For the text-containing cell, return its midpoint in (x, y) coordinate format. 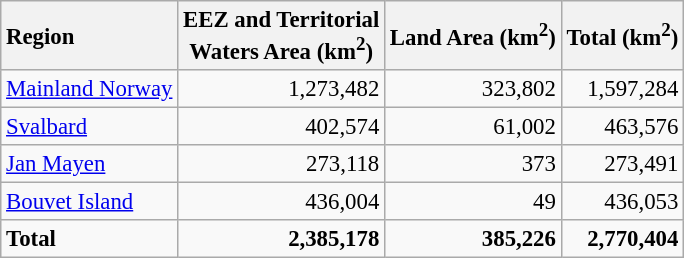
1,597,284 (622, 89)
2,770,404 (622, 239)
61,002 (474, 127)
Mainland Norway (90, 89)
2,385,178 (282, 239)
463,576 (622, 127)
1,273,482 (282, 89)
Total (90, 239)
Bouvet Island (90, 202)
373 (474, 164)
Land Area (km2) (474, 36)
49 (474, 202)
402,574 (282, 127)
Jan Mayen (90, 164)
273,118 (282, 164)
Svalbard (90, 127)
Total (km2) (622, 36)
273,491 (622, 164)
EEZ and TerritorialWaters Area (km2) (282, 36)
Region (90, 36)
436,053 (622, 202)
323,802 (474, 89)
436,004 (282, 202)
385,226 (474, 239)
